From the cell containing the given text, extract its center point as (X, Y) coordinate. 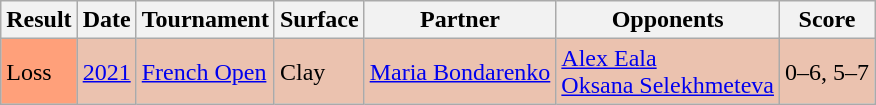
Clay (319, 72)
2021 (106, 72)
Opponents (668, 20)
Partner (460, 20)
Result (39, 20)
Date (106, 20)
Maria Bondarenko (460, 72)
Alex Eala Oksana Selekhmeteva (668, 72)
Loss (39, 72)
0–6, 5–7 (826, 72)
Tournament (205, 20)
Surface (319, 20)
Score (826, 20)
French Open (205, 72)
